Detect which cell encompasses the target text, then output its [x, y] center coordinate. 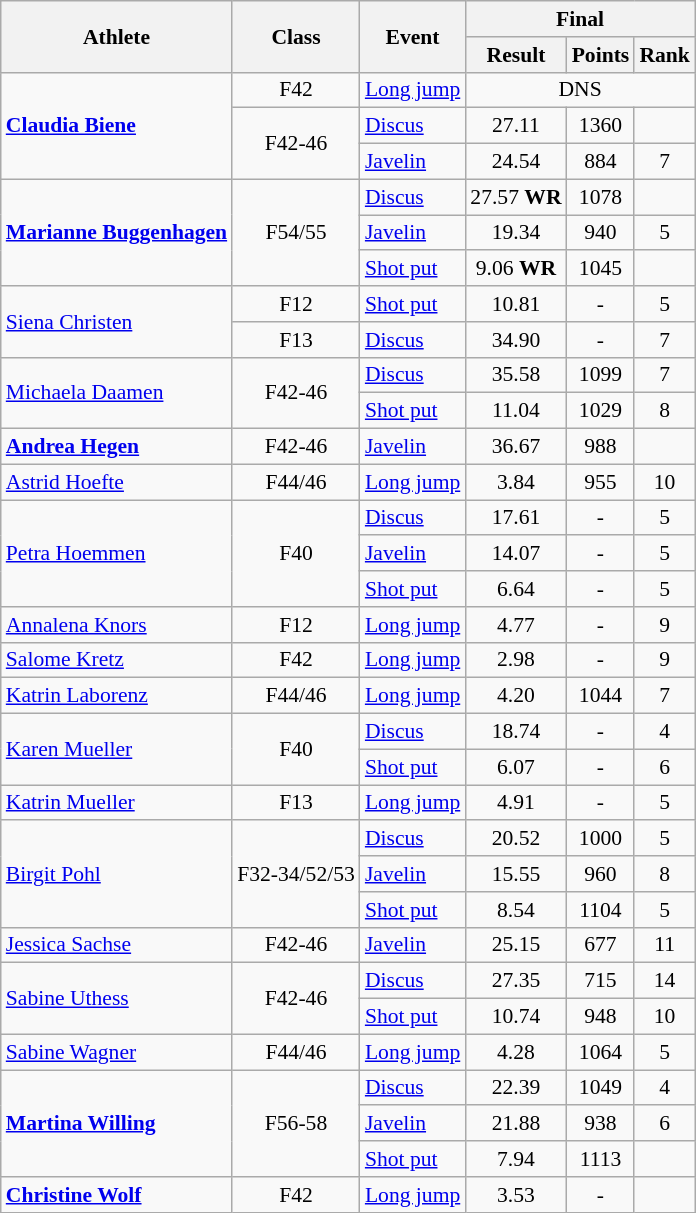
14.07 [516, 554]
27.57 WR [516, 197]
36.67 [516, 447]
Marianne Buggenhagen [116, 232]
1064 [601, 1052]
Rank [664, 55]
Event [412, 36]
Katrin Mueller [116, 803]
4.91 [516, 803]
3.84 [516, 482]
4.77 [516, 625]
Salome Kretz [116, 660]
715 [601, 981]
3.53 [516, 1195]
F32-34/52/53 [296, 874]
20.52 [516, 839]
Jessica Sachse [116, 945]
884 [601, 162]
Astrid Hoefte [116, 482]
677 [601, 945]
1049 [601, 1088]
15.55 [516, 874]
948 [601, 1017]
7.94 [516, 1159]
1360 [601, 126]
11 [664, 945]
25.15 [516, 945]
1000 [601, 839]
11.04 [516, 411]
Andrea Hegen [116, 447]
Birgit Pohl [116, 874]
27.35 [516, 981]
955 [601, 482]
960 [601, 874]
Siena Christen [116, 322]
Christine Wolf [116, 1195]
24.54 [516, 162]
F54/55 [296, 232]
Sabine Wagner [116, 1052]
1044 [601, 696]
Points [601, 55]
27.11 [516, 126]
9.06 WR [516, 269]
1029 [601, 411]
1104 [601, 910]
4.28 [516, 1052]
1078 [601, 197]
1113 [601, 1159]
1045 [601, 269]
1099 [601, 375]
10.81 [516, 304]
988 [601, 447]
Annalena Knors [116, 625]
18.74 [516, 732]
Petra Hoemmen [116, 554]
938 [601, 1124]
34.90 [516, 340]
Michaela Daamen [116, 392]
Martina Willing [116, 1124]
Claudia Biene [116, 126]
21.88 [516, 1124]
10.74 [516, 1017]
Karen Mueller [116, 750]
6.07 [516, 767]
2.98 [516, 660]
Final [580, 19]
17.61 [516, 518]
Katrin Laborenz [116, 696]
6.64 [516, 589]
Athlete [116, 36]
940 [601, 233]
35.58 [516, 375]
Result [516, 55]
14 [664, 981]
4.20 [516, 696]
22.39 [516, 1088]
F56-58 [296, 1124]
8.54 [516, 910]
Sabine Uthess [116, 998]
19.34 [516, 233]
DNS [580, 90]
Class [296, 36]
